Detect which cell encompasses the target text, then output its [X, Y] center coordinate. 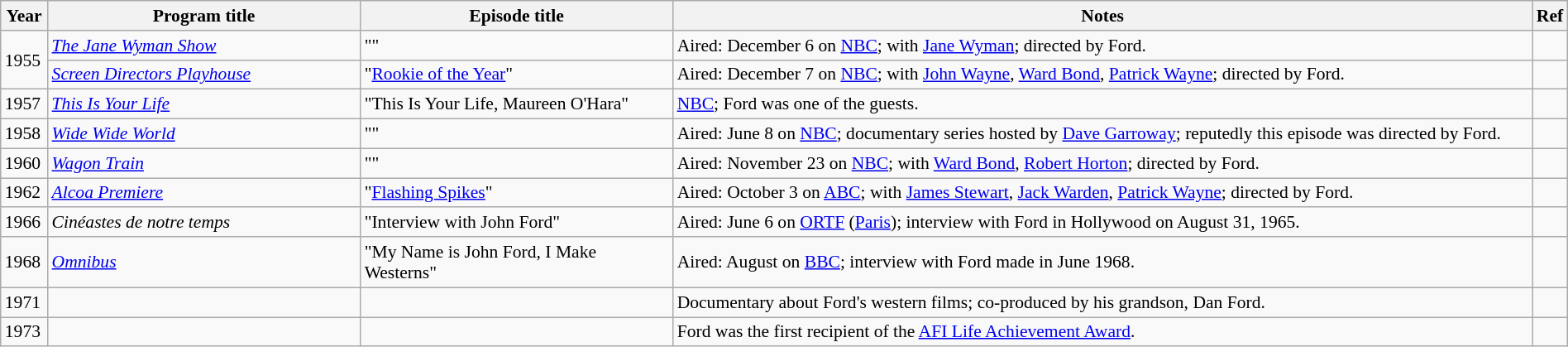
"Rookie of the Year" [517, 75]
1960 [25, 163]
1966 [25, 223]
"This Is Your Life, Maureen O'Hara" [517, 104]
Documentary about Ford's western films; co-produced by his grandson, Dan Ford. [1103, 302]
Episode title [517, 16]
Wide Wide World [204, 134]
Screen Directors Playhouse [204, 75]
Omnibus [204, 262]
1957 [25, 104]
Aired: June 6 on ORTF (Paris); interview with Ford in Hollywood on August 31, 1965. [1103, 223]
"Interview with John Ford" [517, 223]
1968 [25, 262]
The Jane Wyman Show [204, 46]
Ref [1550, 16]
1955 [25, 60]
Aired: June 8 on NBC; documentary series hosted by Dave Garroway; reputedly this episode was directed by Ford. [1103, 134]
Aired: October 3 on ABC; with James Stewart, Jack Warden, Patrick Wayne; directed by Ford. [1103, 193]
Alcoa Premiere [204, 193]
Year [25, 16]
1958 [25, 134]
"My Name is John Ford, I Make Westerns" [517, 262]
"Flashing Spikes" [517, 193]
Notes [1103, 16]
Wagon Train [204, 163]
Aired: August on BBC; interview with Ford made in June 1968. [1103, 262]
Aired: December 7 on NBC; with John Wayne, Ward Bond, Patrick Wayne; directed by Ford. [1103, 75]
Cinéastes de notre temps [204, 223]
1973 [25, 332]
Ford was the first recipient of the AFI Life Achievement Award. [1103, 332]
1962 [25, 193]
NBC; Ford was one of the guests. [1103, 104]
1971 [25, 302]
This Is Your Life [204, 104]
Aired: November 23 on NBC; with Ward Bond, Robert Horton; directed by Ford. [1103, 163]
Program title [204, 16]
Aired: December 6 on NBC; with Jane Wyman; directed by Ford. [1103, 46]
